For the text-containing cell, return its midpoint in (x, y) coordinate format. 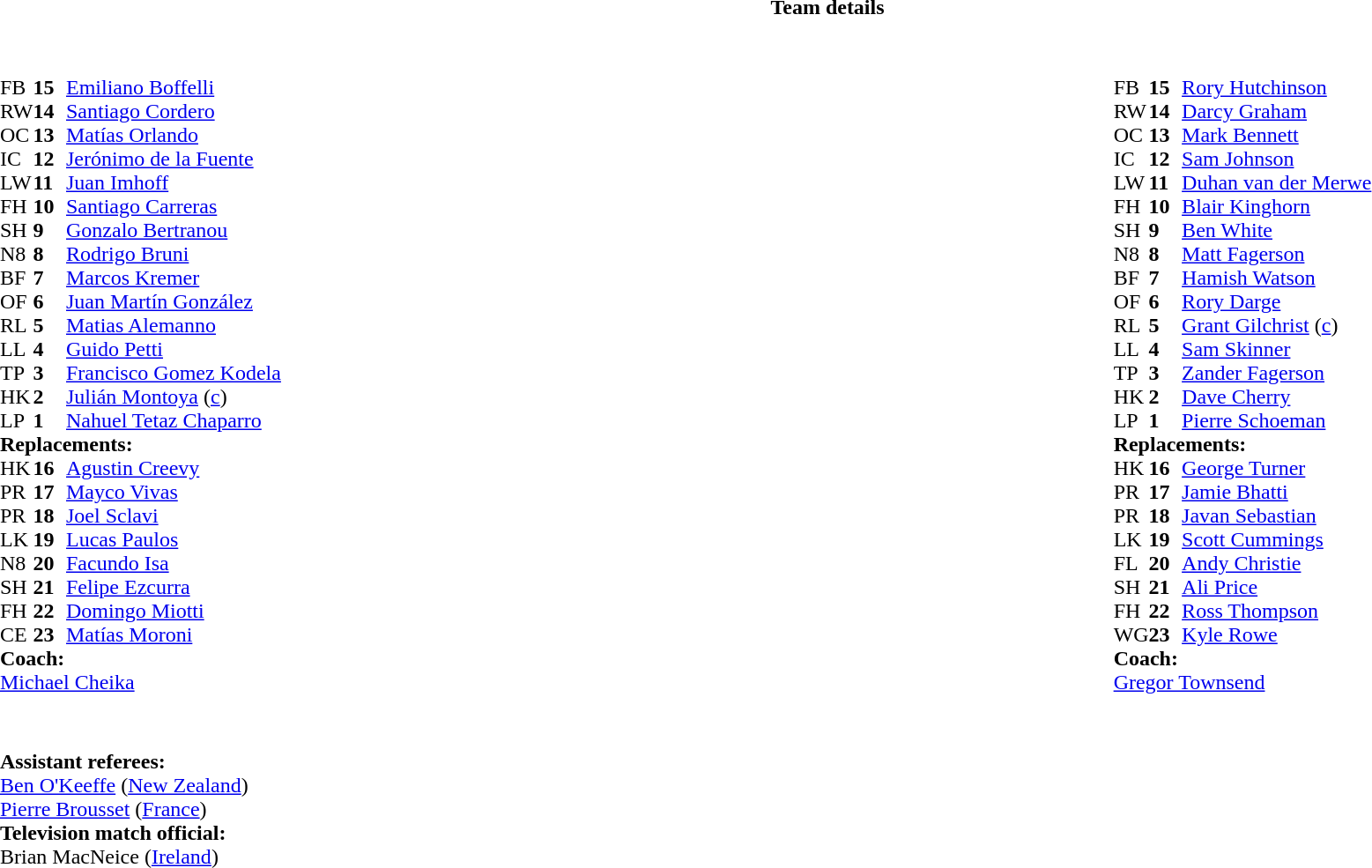
Juan Imhoff (174, 183)
Andy Christie (1276, 564)
Jamie Bhatti (1276, 492)
Kyle Rowe (1276, 634)
Hamish Watson (1276, 278)
Pierre Schoeman (1276, 421)
Ali Price (1276, 587)
WG (1131, 634)
Matt Fagerson (1276, 254)
Matías Moroni (174, 634)
Scott Cummings (1276, 539)
Facundo Isa (174, 564)
Joel Sclavi (174, 516)
Ben White (1276, 231)
Grant Gilchrist (c) (1276, 326)
Sam Skinner (1276, 349)
Blair Kinghorn (1276, 206)
CE (17, 634)
Rory Darge (1276, 301)
Francisco Gomez Kodela (174, 374)
FL (1131, 564)
Agustin Creevy (174, 469)
Lucas Paulos (174, 539)
Javan Sebastian (1276, 516)
Mark Bennett (1276, 136)
Michael Cheika (141, 682)
Nahuel Tetaz Chaparro (174, 421)
Rodrigo Bruni (174, 254)
Gregor Townsend (1242, 682)
Juan Martín González (174, 301)
Duhan van der Merwe (1276, 183)
Zander Fagerson (1276, 374)
Gonzalo Bertranou (174, 231)
Emiliano Boffelli (174, 88)
Julián Montoya (c) (174, 397)
Matias Alemanno (174, 326)
Jerónimo de la Fuente (174, 159)
Rory Hutchinson (1276, 88)
Dave Cherry (1276, 397)
Felipe Ezcurra (174, 587)
Santiago Carreras (174, 206)
Ross Thompson (1276, 612)
Mayco Vivas (174, 492)
Matías Orlando (174, 136)
George Turner (1276, 469)
Santiago Cordero (174, 111)
Guido Petti (174, 349)
Domingo Miotti (174, 612)
Sam Johnson (1276, 159)
Marcos Kremer (174, 278)
Darcy Graham (1276, 111)
